From the cell containing the given text, extract its center point as [x, y] coordinate. 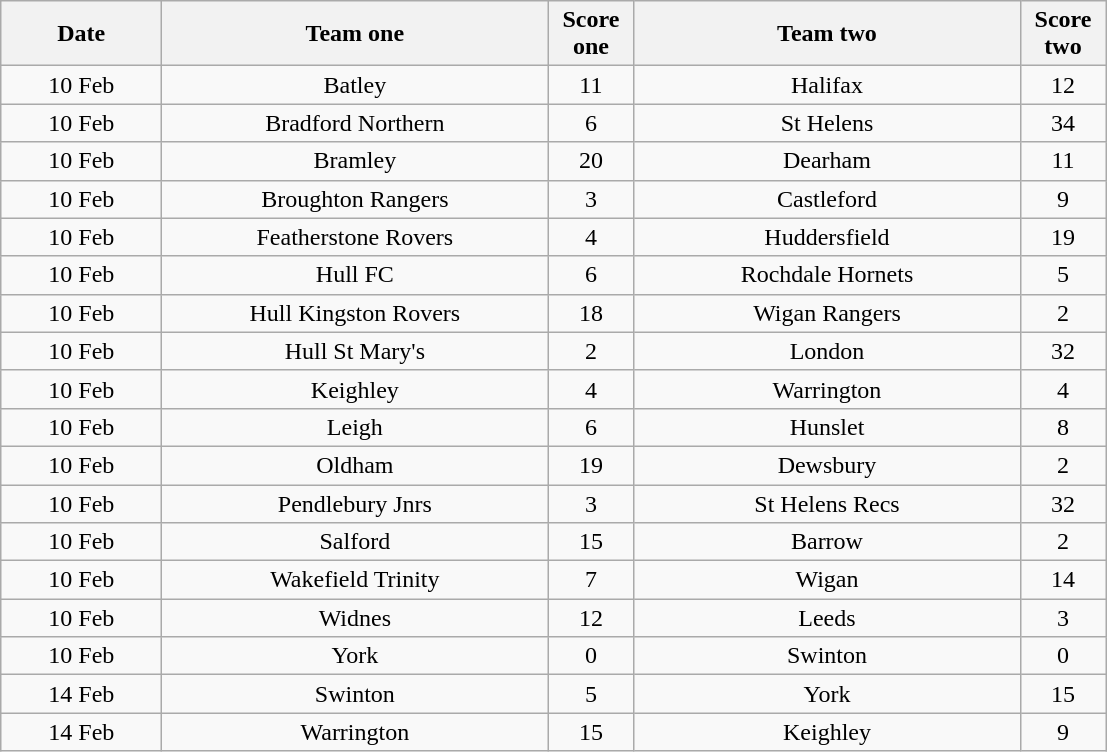
Hunslet [827, 427]
Date [82, 34]
Halifax [827, 85]
Team one [355, 34]
Team two [827, 34]
Bramley [355, 161]
Hull Kingston Rovers [355, 313]
Leeds [827, 618]
Wigan Rangers [827, 313]
St Helens Recs [827, 503]
Score two [1063, 34]
Barrow [827, 542]
London [827, 351]
20 [591, 161]
7 [591, 580]
Huddersfield [827, 237]
Score one [591, 34]
Bradford Northern [355, 123]
Salford [355, 542]
Batley [355, 85]
Hull FC [355, 275]
St Helens [827, 123]
Featherstone Rovers [355, 237]
Pendlebury Jnrs [355, 503]
Widnes [355, 618]
Wakefield Trinity [355, 580]
34 [1063, 123]
Hull St Mary's [355, 351]
Wigan [827, 580]
Oldham [355, 465]
Leigh [355, 427]
18 [591, 313]
Rochdale Hornets [827, 275]
Castleford [827, 199]
14 [1063, 580]
Broughton Rangers [355, 199]
Dearham [827, 161]
8 [1063, 427]
Dewsbury [827, 465]
